For the text-containing cell, return its midpoint in [x, y] coordinate format. 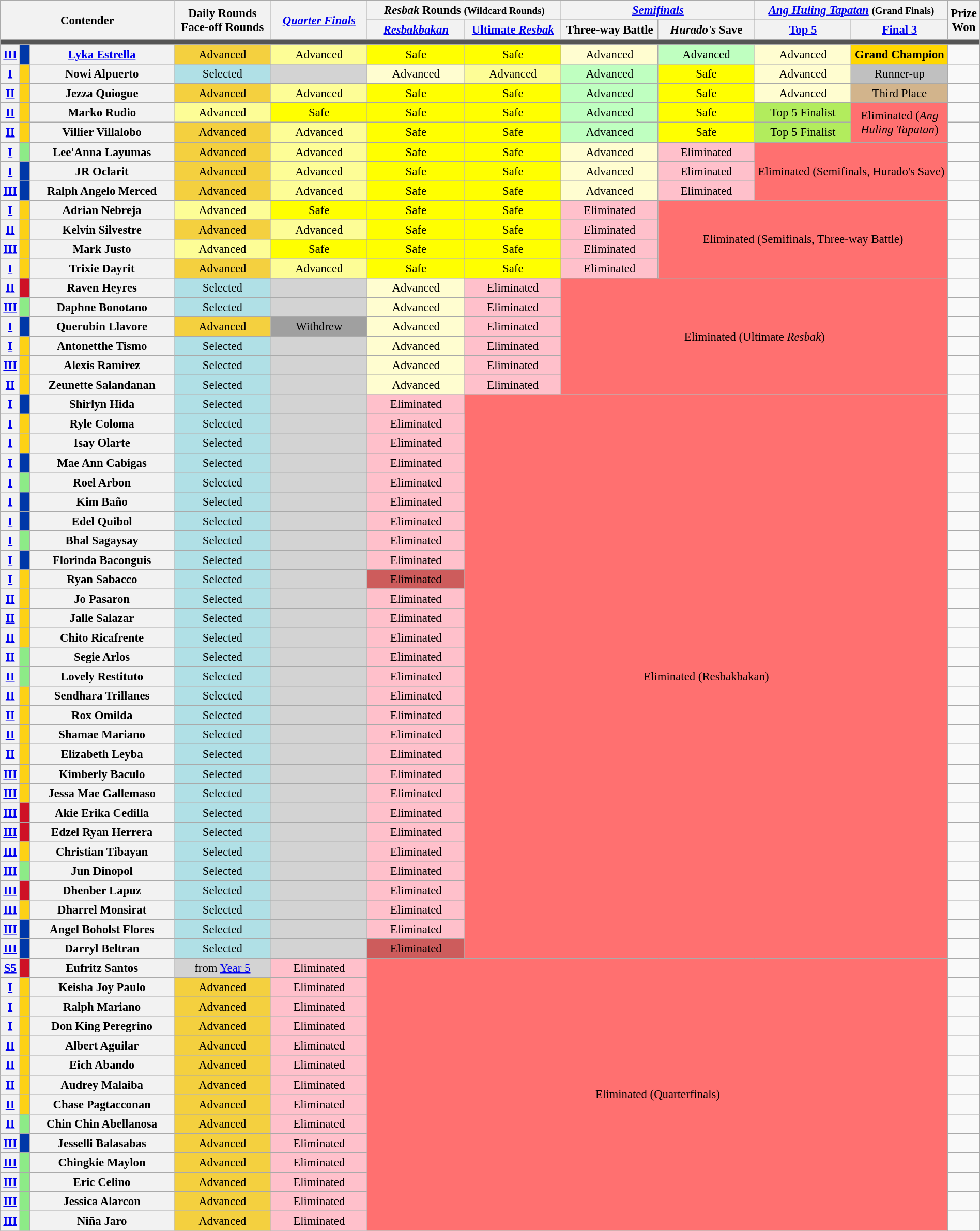
Kelvin Silvestre [102, 230]
Angel Boholst Flores [102, 929]
Eufritz Santos [102, 968]
Grand Champion [899, 55]
Edzel Ryan Herrera [102, 832]
Kim Baño [102, 501]
Final 3 [899, 30]
Daily RoundsFace-off Rounds [222, 20]
Ryle Coloma [102, 424]
Segie Arlos [102, 657]
JR Oclarit [102, 171]
Trixie Dayrit [102, 268]
Nowi Alpuerto [102, 74]
Chin Chin Abellanosa [102, 1123]
Ralph Angelo Merced [102, 191]
Jessa Mae Gallemaso [102, 793]
Semifinals [658, 10]
Adrian Nebreja [102, 210]
Jun Dinopol [102, 871]
Elizabeth Leyba [102, 754]
Edel Quibol [102, 521]
Dharrel Monsirat [102, 910]
Resbak Rounds (Wildcard Rounds) [464, 10]
Chingkie Maylon [102, 1163]
Akie Erika Cedilla [102, 813]
Marko Rudio [102, 113]
Rox Omilda [102, 716]
Runner-up [899, 74]
Eliminated (Resbakbakan) [706, 676]
Resbakbakan [416, 30]
Ang Huling Tapatan (Grand Finals) [851, 10]
Daphne Bonotano [102, 307]
Ryan Sabacco [102, 580]
Eric Celino [102, 1182]
Villier Villalobo [102, 132]
Eliminated (Semifinals, Three-way Battle) [803, 239]
Raven Heyres [102, 288]
Bhal Sagaysay [102, 541]
Kimberly Baculo [102, 774]
Quarter Finals [319, 20]
Don King Peregrino [102, 1026]
Ralph Mariano [102, 1007]
Dhenber Lapuz [102, 890]
Jalle Salazar [102, 618]
Lovely Restituto [102, 677]
Florinda Baconguis [102, 560]
Alexis Ramirez [102, 366]
Eliminated (Quarterfinals) [657, 1095]
Niña Jaro [102, 1221]
Eliminated (Ang Huling Tapatan) [899, 123]
Albert Aguilar [102, 1046]
Withdrew [319, 327]
Zeunette Salandanan [102, 385]
Christian Tibayan [102, 852]
Mark Justo [102, 249]
Shamae Mariano [102, 735]
Jessica Alarcon [102, 1202]
Eliminated (Semifinals, Hurado's Save) [851, 172]
Prize Won [963, 20]
Mae Ann Cabigas [102, 463]
Jezza Quiogue [102, 94]
Three-way Battle [610, 30]
Eliminated (Ultimate Resbak) [755, 337]
Querubin Llavore [102, 327]
Isay Olarte [102, 444]
Shirlyn Hida [102, 404]
Antonetthe Tismo [102, 346]
Jo Pasaron [102, 599]
Ultimate Resbak [513, 30]
Lyka Estrella [102, 55]
Audrey Malaiba [102, 1085]
Top 5 [803, 30]
Chase Pagtacconan [102, 1104]
Contender [87, 20]
from Year 5 [222, 968]
Third Place [899, 94]
S5 [10, 968]
Sendhara Trillanes [102, 696]
Darryl Beltran [102, 949]
Jesselli Balasabas [102, 1143]
Roel Arbon [102, 482]
Hurado's Save [706, 30]
Chito Ricafrente [102, 638]
Eich Abando [102, 1066]
Lee'Anna Layumas [102, 152]
Keisha Joy Paulo [102, 987]
